Search for the cell housing the specified text and yield its [X, Y] center coordinate. 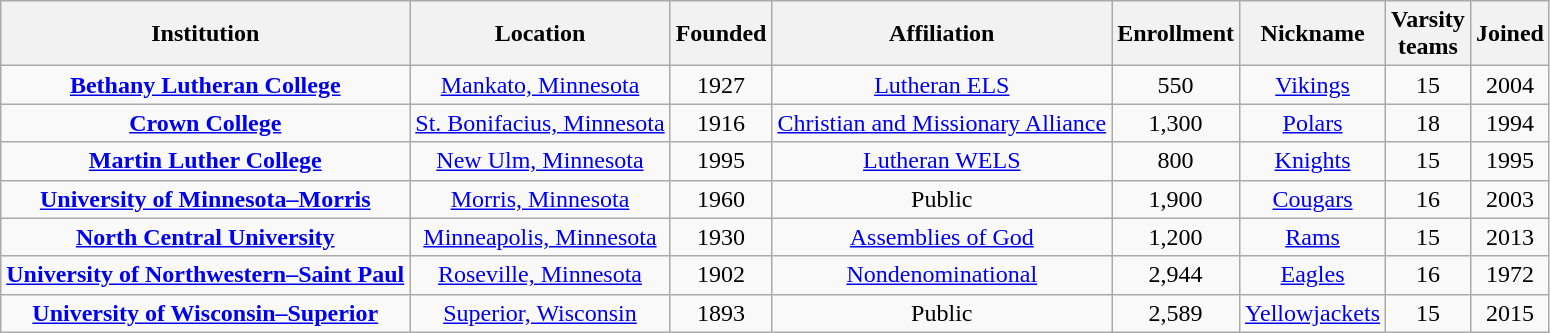
Cougars [1313, 199]
Minneapolis, Minnesota [540, 237]
Eagles [1313, 275]
Lutheran ELS [942, 85]
Lutheran WELS [942, 161]
Founded [721, 34]
Institution [206, 34]
Nondenominational [942, 275]
550 [1176, 85]
1960 [721, 199]
1927 [721, 85]
New Ulm, Minnesota [540, 161]
North Central University [206, 237]
Polars [1313, 123]
Varsityteams [1428, 34]
University of Minnesota–Morris [206, 199]
1994 [1510, 123]
1930 [721, 237]
1916 [721, 123]
Affiliation [942, 34]
Knights [1313, 161]
18 [1428, 123]
800 [1176, 161]
Superior, Wisconsin [540, 313]
Martin Luther College [206, 161]
1972 [1510, 275]
Assemblies of God [942, 237]
Yellowjackets [1313, 313]
1,300 [1176, 123]
Christian and Missionary Alliance [942, 123]
1,200 [1176, 237]
2004 [1510, 85]
Joined [1510, 34]
2003 [1510, 199]
1893 [721, 313]
Vikings [1313, 85]
2,944 [1176, 275]
1902 [721, 275]
University of Northwestern–Saint Paul [206, 275]
Location [540, 34]
2,589 [1176, 313]
Enrollment [1176, 34]
Bethany Lutheran College [206, 85]
Nickname [1313, 34]
2013 [1510, 237]
2015 [1510, 313]
Rams [1313, 237]
Mankato, Minnesota [540, 85]
St. Bonifacius, Minnesota [540, 123]
University of Wisconsin–Superior [206, 313]
Crown College [206, 123]
Morris, Minnesota [540, 199]
1,900 [1176, 199]
Roseville, Minnesota [540, 275]
